Provide the (x, y) coordinate of the cell's center where the given text is located.  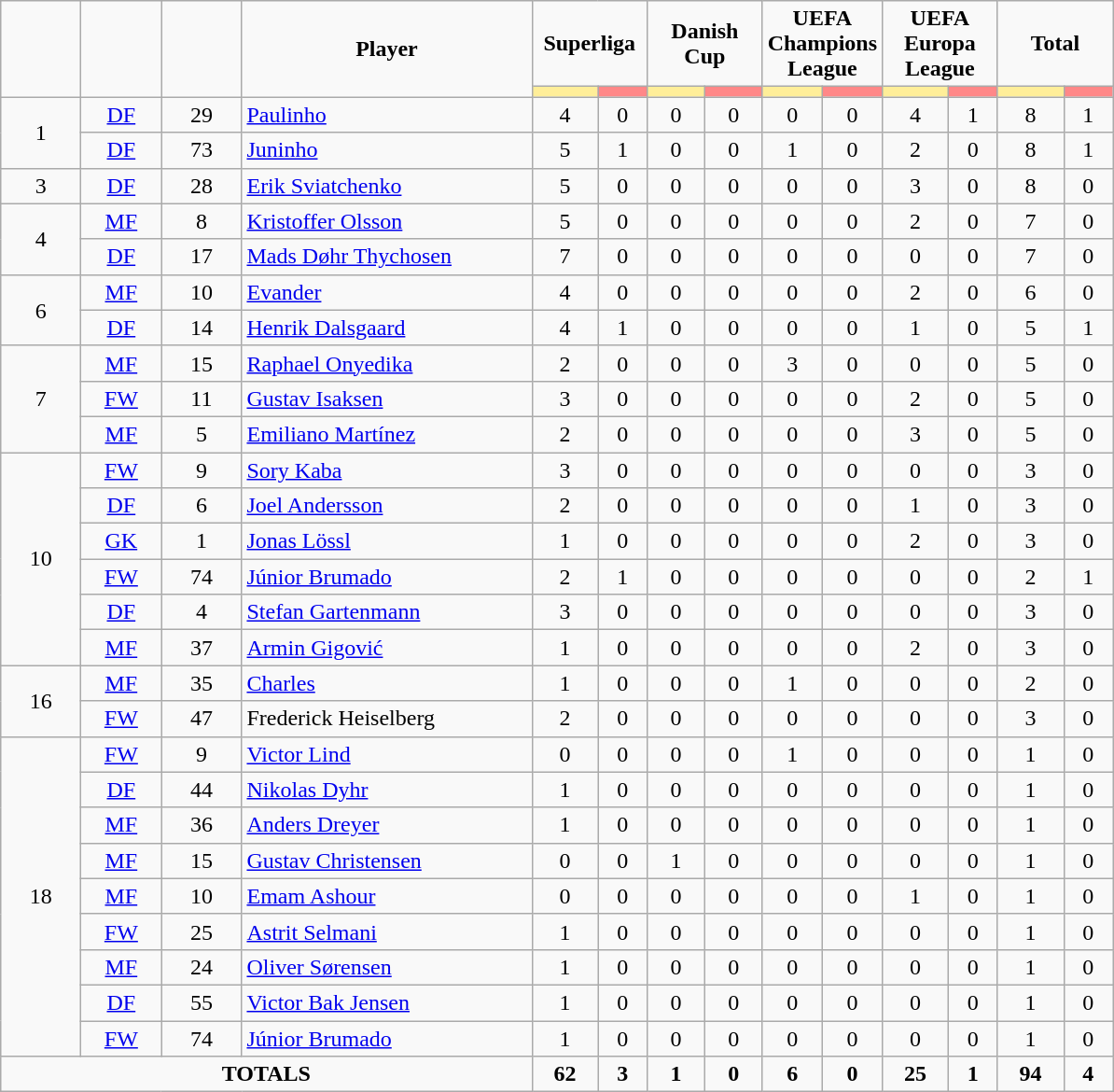
Armin Gigović (386, 648)
GK (121, 541)
17 (202, 257)
UEFA Champions League (822, 44)
28 (202, 186)
Stefan Gartenmann (386, 612)
Paulinho (386, 115)
Gustav Christensen (386, 861)
Total (1055, 44)
Juninho (386, 150)
35 (202, 683)
37 (202, 648)
Player (386, 49)
Gustav Isaksen (386, 399)
Charles (386, 683)
Joel Andersson (386, 506)
Astrit Selmani (386, 931)
TOTALS (267, 1074)
Mads Døhr Thychosen (386, 257)
Kristoffer Olsson (386, 221)
Sory Kaba (386, 469)
44 (202, 790)
94 (1030, 1074)
47 (202, 719)
UEFA Europa League (940, 44)
Superliga (590, 44)
Nikolas Dyhr (386, 790)
Jonas Lössl (386, 541)
Danish Cup (705, 44)
73 (202, 150)
16 (41, 701)
14 (202, 328)
Emiliano Martínez (386, 434)
Anders Dreyer (386, 825)
Erik Sviatchenko (386, 186)
Emam Ashour (386, 896)
36 (202, 825)
Henrik Dalsgaard (386, 328)
11 (202, 399)
Victor Lind (386, 754)
Oliver Sørensen (386, 967)
Victor Bak Jensen (386, 1002)
55 (202, 1002)
Raphael Onyedika (386, 363)
Frederick Heiselberg (386, 719)
Evander (386, 292)
24 (202, 967)
18 (41, 896)
62 (565, 1074)
29 (202, 115)
